Pinpoint the cell where the given text exists, returning its [X, Y] midpoint coordinate. 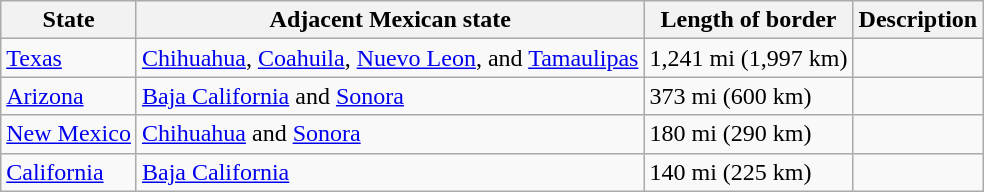
1,241 mi (1,997 km) [748, 58]
Length of border [748, 20]
Description [918, 20]
Chihuahua, Coahuila, Nuevo Leon, and Tamaulipas [390, 58]
New Mexico [69, 134]
Baja California [390, 172]
140 mi (225 km) [748, 172]
373 mi (600 km) [748, 96]
180 mi (290 km) [748, 134]
California [69, 172]
State [69, 20]
Arizona [69, 96]
Adjacent Mexican state [390, 20]
Texas [69, 58]
Chihuahua and Sonora [390, 134]
Baja California and Sonora [390, 96]
